Find where the given text appears and provide that cell's center as [x, y] coordinate. 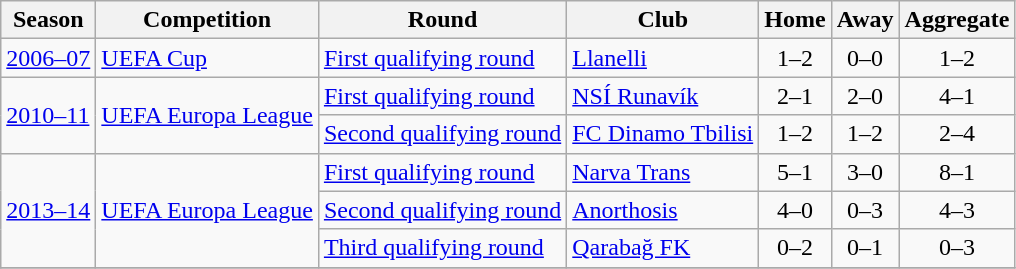
2006–07 [48, 58]
Third qualifying round [442, 248]
2010–11 [48, 115]
0–2 [795, 248]
4–1 [957, 96]
UEFA Cup [208, 58]
3–0 [865, 172]
5–1 [795, 172]
4–0 [795, 210]
Llanelli [663, 58]
NSÍ Runavík [663, 96]
Season [48, 20]
Narva Trans [663, 172]
2–0 [865, 96]
Qarabağ FK [663, 248]
Round [442, 20]
8–1 [957, 172]
Aggregate [957, 20]
2–1 [795, 96]
4–3 [957, 210]
Home [795, 20]
2–4 [957, 134]
Anorthosis [663, 210]
2013–14 [48, 210]
Competition [208, 20]
FC Dinamo Tbilisi [663, 134]
0–1 [865, 248]
Away [865, 20]
Club [663, 20]
0–0 [865, 58]
